Capture the cell that displays the provided text and extract its (x, y) central coordinate. 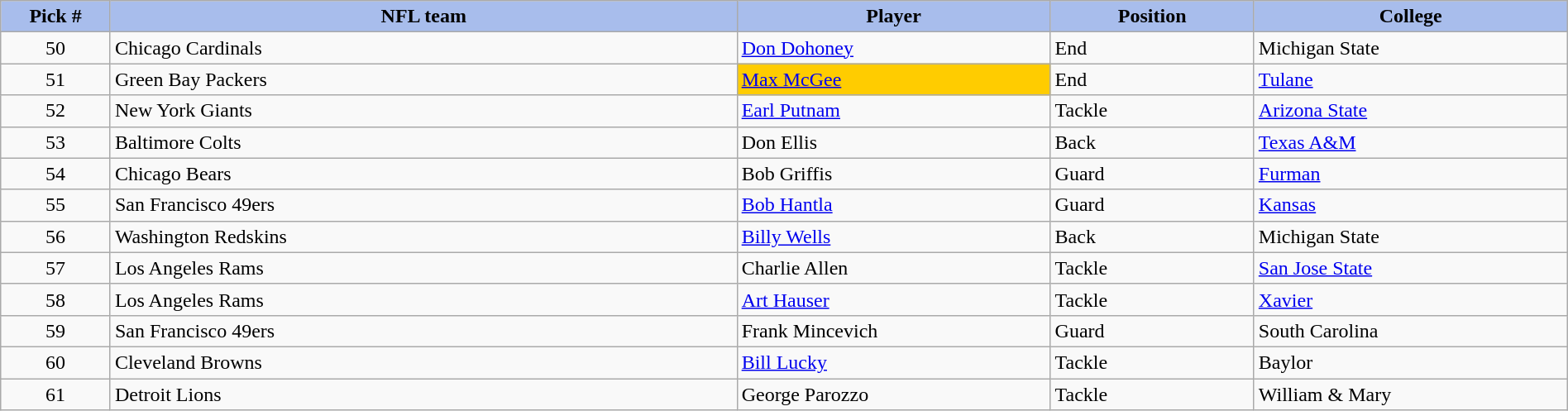
52 (56, 111)
53 (56, 142)
Furman (1411, 174)
Player (893, 17)
55 (56, 205)
Bob Hantla (893, 205)
Arizona State (1411, 111)
Detroit Lions (423, 394)
George Parozzo (893, 394)
56 (56, 237)
Pick # (56, 17)
57 (56, 268)
59 (56, 331)
Max McGee (893, 79)
Billy Wells (893, 237)
Green Bay Packers (423, 79)
Frank Mincevich (893, 331)
Cleveland Browns (423, 362)
Chicago Cardinals (423, 48)
South Carolina (1411, 331)
Baltimore Colts (423, 142)
NFL team (423, 17)
Tulane (1411, 79)
Washington Redskins (423, 237)
Kansas (1411, 205)
61 (56, 394)
William & Mary (1411, 394)
Earl Putnam (893, 111)
51 (56, 79)
60 (56, 362)
Baylor (1411, 362)
Position (1152, 17)
Chicago Bears (423, 174)
Texas A&M (1411, 142)
Don Dohoney (893, 48)
Bill Lucky (893, 362)
Xavier (1411, 299)
54 (56, 174)
58 (56, 299)
Bob Griffis (893, 174)
New York Giants (423, 111)
College (1411, 17)
Charlie Allen (893, 268)
Don Ellis (893, 142)
50 (56, 48)
Art Hauser (893, 299)
San Jose State (1411, 268)
